Provide the (X, Y) coordinate of the cell's center where the given text is located.  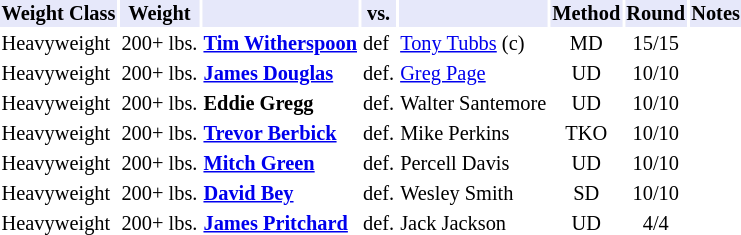
Mike Perkins (474, 134)
David Bey (280, 194)
15/15 (656, 44)
TKO (586, 134)
Greg Page (474, 74)
James Douglas (280, 74)
Weight (160, 14)
Wesley Smith (474, 194)
Walter Santemore (474, 104)
MD (586, 44)
def (379, 44)
Method (586, 14)
Eddie Gregg (280, 104)
vs. (379, 14)
Mitch Green (280, 164)
Percell Davis (474, 164)
Round (656, 14)
Tony Tubbs (c) (474, 44)
Trevor Berbick (280, 134)
Weight Class (58, 14)
SD (586, 194)
Tim Witherspoon (280, 44)
